Pinpoint the cell where the given text exists, returning its (X, Y) midpoint coordinate. 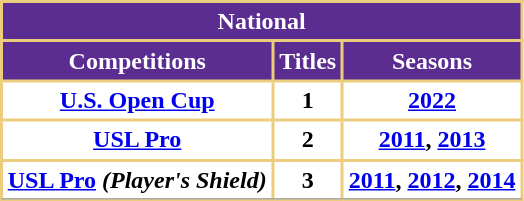
USL Pro (Player's Shield) (138, 180)
Competitions (138, 61)
National (262, 22)
2011, 2013 (432, 140)
2011, 2012, 2014 (432, 180)
Titles (308, 61)
U.S. Open Cup (138, 101)
2022 (432, 101)
3 (308, 180)
1 (308, 101)
Seasons (432, 61)
USL Pro (138, 140)
2 (308, 140)
